Search for the cell housing the specified text and yield its [X, Y] center coordinate. 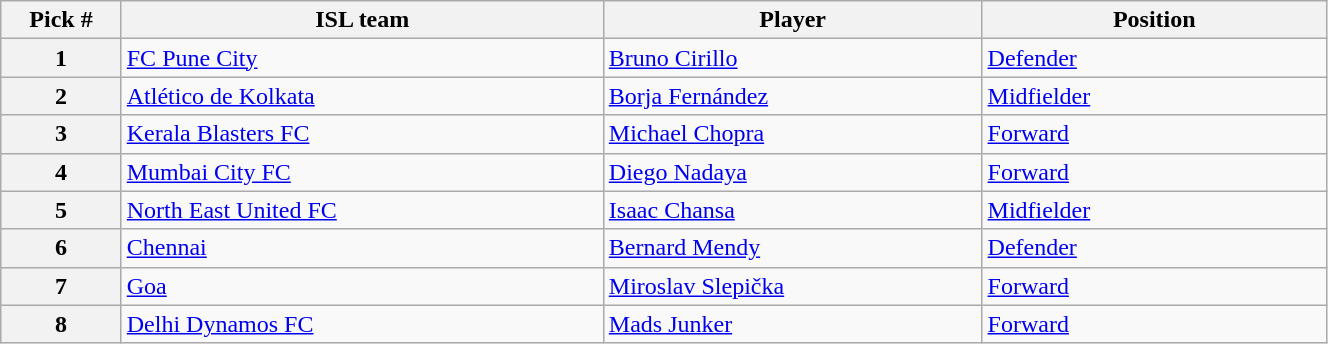
6 [61, 248]
Isaac Chansa [792, 210]
ISL team [362, 20]
Michael Chopra [792, 134]
Position [1154, 20]
Bernard Mendy [792, 248]
1 [61, 58]
Goa [362, 286]
2 [61, 96]
Diego Nadaya [792, 172]
Delhi Dynamos FC [362, 324]
Pick # [61, 20]
7 [61, 286]
Mumbai City FC [362, 172]
3 [61, 134]
Borja Fernández [792, 96]
North East United FC [362, 210]
Mads Junker [792, 324]
8 [61, 324]
Bruno Cirillo [792, 58]
Player [792, 20]
4 [61, 172]
Miroslav Slepička [792, 286]
Chennai [362, 248]
Atlético de Kolkata [362, 96]
FC Pune City [362, 58]
Kerala Blasters FC [362, 134]
5 [61, 210]
